Identify which cell holds the provided text, then report its (X, Y) central coordinate. 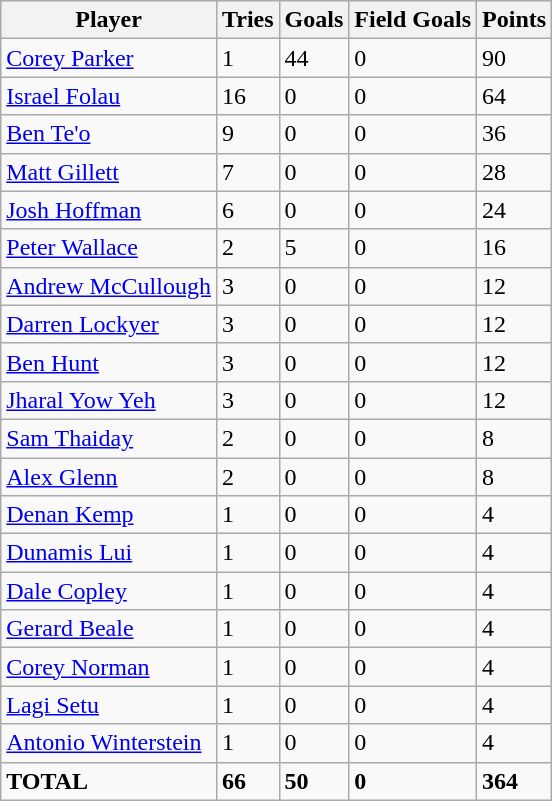
Josh Hoffman (109, 210)
Ben Te'o (109, 134)
Antonio Winterstein (109, 743)
66 (248, 781)
Corey Parker (109, 58)
Sam Thaiday (109, 438)
Israel Folau (109, 96)
Peter Wallace (109, 248)
36 (514, 134)
Alex Glenn (109, 477)
9 (248, 134)
7 (248, 172)
Player (109, 20)
5 (314, 248)
Tries (248, 20)
90 (514, 58)
64 (514, 96)
Denan Kemp (109, 515)
Dale Copley (109, 591)
Matt Gillett (109, 172)
Goals (314, 20)
Andrew McCullough (109, 286)
Points (514, 20)
364 (514, 781)
Corey Norman (109, 667)
24 (514, 210)
Jharal Yow Yeh (109, 400)
Lagi Setu (109, 705)
Gerard Beale (109, 629)
44 (314, 58)
Ben Hunt (109, 362)
6 (248, 210)
28 (514, 172)
TOTAL (109, 781)
Darren Lockyer (109, 324)
50 (314, 781)
Field Goals (413, 20)
Dunamis Lui (109, 553)
